Return the (X, Y) coordinate for the center point of the cell that contains the specified text.  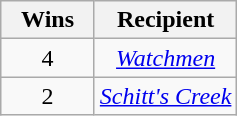
Watchmen (166, 58)
Schitt's Creek (166, 96)
Wins (48, 20)
2 (48, 96)
4 (48, 58)
Recipient (166, 20)
